Find where the given text appears and provide that cell's center as (x, y) coordinate. 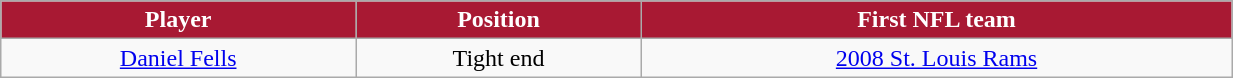
2008 St. Louis Rams (936, 58)
Tight end (499, 58)
Daniel Fells (178, 58)
Position (499, 20)
First NFL team (936, 20)
Player (178, 20)
